Extract the (X, Y) coordinate from the center of the cell holding the provided text.  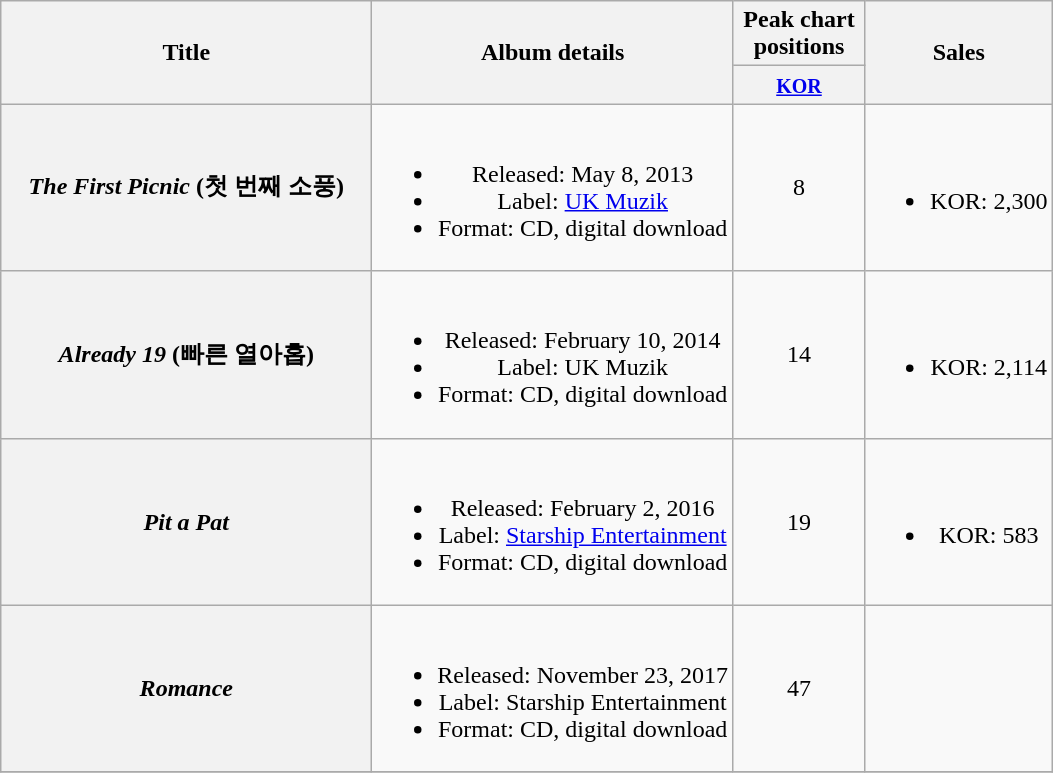
14 (798, 354)
KOR: 583 (959, 522)
Romance (186, 688)
19 (798, 522)
Sales (959, 52)
KOR (798, 85)
47 (798, 688)
Pit a Pat (186, 522)
KOR: 2,300 (959, 188)
Title (186, 52)
Released: February 10, 2014Label: UK MuzikFormat: CD, digital download (553, 354)
KOR: 2,114 (959, 354)
8 (798, 188)
Released: November 23, 2017Label: Starship EntertainmentFormat: CD, digital download (553, 688)
Released: February 2, 2016Label: Starship EntertainmentFormat: CD, digital download (553, 522)
The First Picnic (첫 번째 소풍) (186, 188)
Album details (553, 52)
Released: May 8, 2013Label: UK MuzikFormat: CD, digital download (553, 188)
Already 19 (빠른 열아홉) (186, 354)
Peak chart positions (798, 34)
